Search for the cell housing the specified text and yield its [x, y] center coordinate. 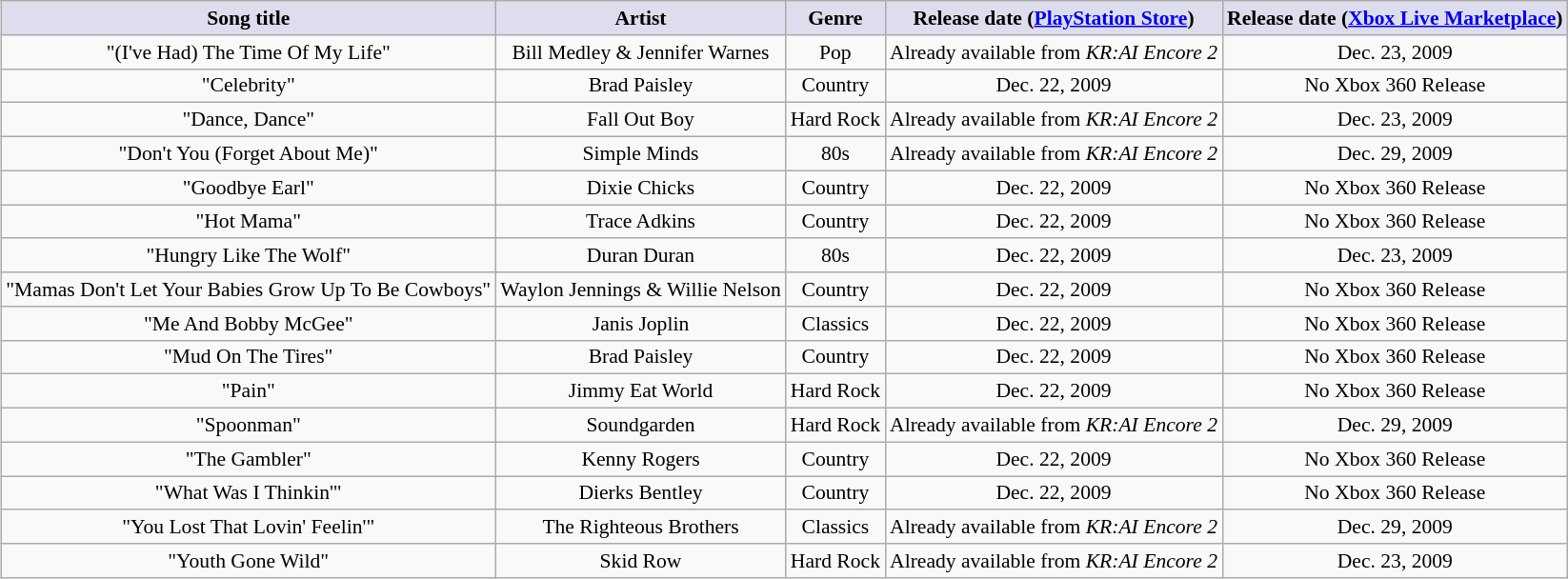
Skid Row [640, 561]
"You Lost That Lovin' Feelin'" [248, 527]
"Me And Bobby McGee" [248, 323]
"Youth Gone Wild" [248, 561]
Trace Adkins [640, 221]
Genre [835, 18]
Janis Joplin [640, 323]
"What Was I Thinkin'" [248, 493]
Pop [835, 51]
Dierks Bentley [640, 493]
"(I've Had) The Time Of My Life" [248, 51]
Jimmy Eat World [640, 391]
Song title [248, 18]
Release date (PlayStation Store) [1054, 18]
"Spoonman" [248, 425]
"Dance, Dance" [248, 120]
Duran Duran [640, 255]
Fall Out Boy [640, 120]
Waylon Jennings & Willie Nelson [640, 289]
Artist [640, 18]
Dixie Chicks [640, 188]
Release date (Xbox Live Marketplace) [1395, 18]
"Celebrity" [248, 86]
"Don't You (Forget About Me)" [248, 153]
"Goodbye Earl" [248, 188]
The Righteous Brothers [640, 527]
"Mamas Don't Let Your Babies Grow Up To Be Cowboys" [248, 289]
Simple Minds [640, 153]
"Hungry Like The Wolf" [248, 255]
Kenny Rogers [640, 459]
"Hot Mama" [248, 221]
"Mud On The Tires" [248, 357]
"Pain" [248, 391]
"The Gambler" [248, 459]
Bill Medley & Jennifer Warnes [640, 51]
Soundgarden [640, 425]
